From the cell containing the given text, extract its center point as [X, Y] coordinate. 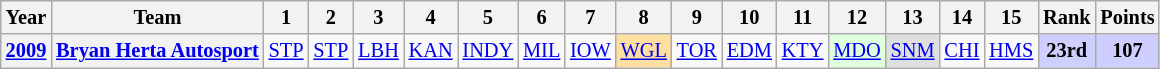
Rank [1066, 17]
WGL [644, 51]
8 [644, 17]
2009 [26, 51]
13 [913, 17]
7 [590, 17]
KAN [431, 51]
11 [803, 17]
12 [856, 17]
10 [750, 17]
4 [431, 17]
INDY [488, 51]
IOW [590, 51]
MDO [856, 51]
HMS [1011, 51]
3 [378, 17]
15 [1011, 17]
23rd [1066, 51]
5 [488, 17]
9 [697, 17]
107 [1127, 51]
MIL [542, 51]
Points [1127, 17]
14 [962, 17]
KTY [803, 51]
Year [26, 17]
TOR [697, 51]
2 [330, 17]
SNM [913, 51]
CHI [962, 51]
LBH [378, 51]
1 [286, 17]
6 [542, 17]
Team [157, 17]
EDM [750, 51]
Bryan Herta Autosport [157, 51]
